Locate the cell with the specified text and output its [x, y] center coordinate. 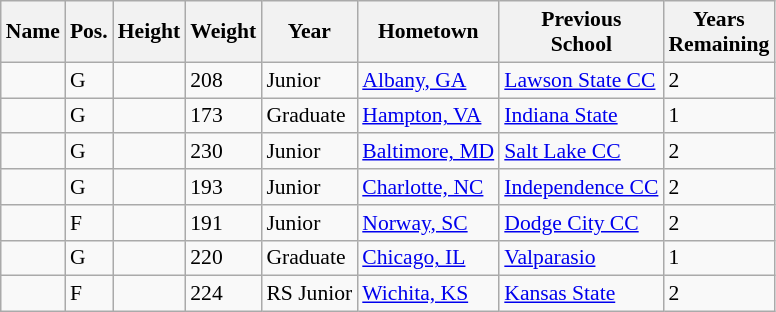
Salt Lake CC [581, 152]
Name [33, 32]
Wichita, KS [428, 294]
YearsRemaining [718, 32]
191 [223, 223]
173 [223, 116]
Weight [223, 32]
Hampton, VA [428, 116]
Pos. [89, 32]
220 [223, 258]
Albany, GA [428, 80]
Year [309, 32]
Hometown [428, 32]
Baltimore, MD [428, 152]
193 [223, 187]
Kansas State [581, 294]
Charlotte, NC [428, 187]
Lawson State CC [581, 80]
Indiana State [581, 116]
Valparasio [581, 258]
230 [223, 152]
208 [223, 80]
Independence CC [581, 187]
Height [149, 32]
PreviousSchool [581, 32]
Dodge City CC [581, 223]
Norway, SC [428, 223]
224 [223, 294]
Chicago, IL [428, 258]
RS Junior [309, 294]
